For the text-containing cell, return its midpoint in [X, Y] coordinate format. 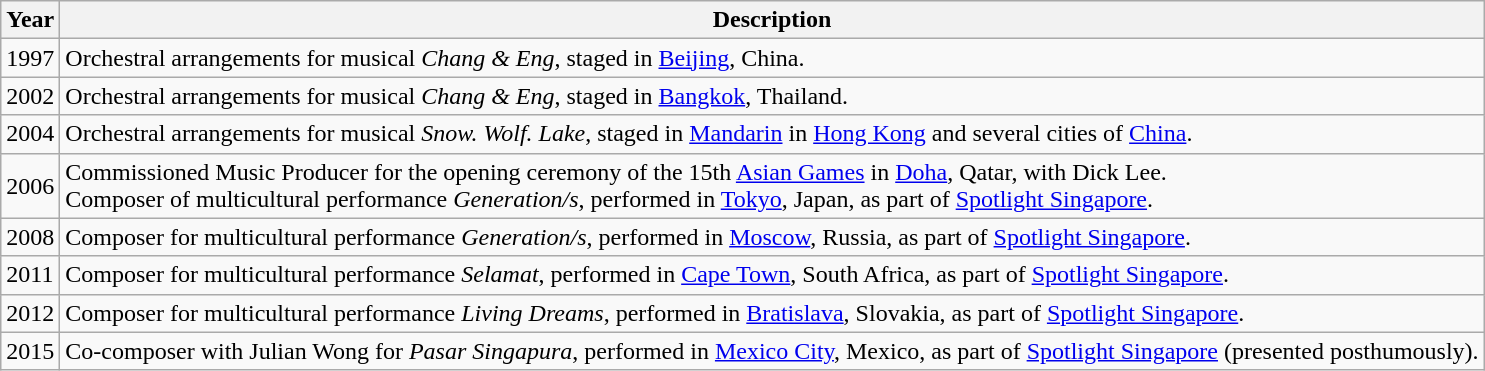
2004 [30, 134]
2012 [30, 313]
2008 [30, 237]
2011 [30, 275]
2006 [30, 186]
Orchestral arrangements for musical Chang & Eng, staged in Beijing, China. [772, 58]
Orchestral arrangements for musical Snow. Wolf. Lake, staged in Mandarin in Hong Kong and several cities of China. [772, 134]
Orchestral arrangements for musical Chang & Eng, staged in Bangkok, Thailand. [772, 96]
Co-composer with Julian Wong for Pasar Singapura, performed in Mexico City, Mexico, as part of Spotlight Singapore (presented posthumously). [772, 351]
1997 [30, 58]
2002 [30, 96]
Composer for multicultural performance Selamat, performed in Cape Town, South Africa, as part of Spotlight Singapore. [772, 275]
Composer for multicultural performance Living Dreams, performed in Bratislava, Slovakia, as part of Spotlight Singapore. [772, 313]
Description [772, 20]
Year [30, 20]
2015 [30, 351]
Composer for multicultural performance Generation/s, performed in Moscow, Russia, as part of Spotlight Singapore. [772, 237]
